Search for the cell housing the specified text and yield its (x, y) center coordinate. 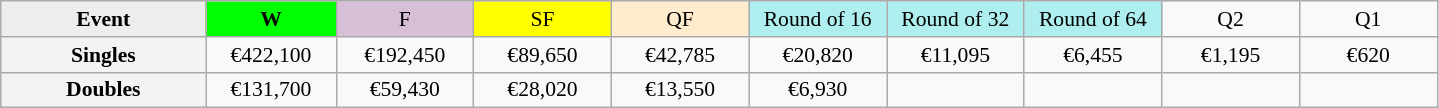
€1,195 (1231, 55)
€11,095 (955, 55)
€89,650 (543, 55)
€42,785 (680, 55)
Round of 16 (818, 19)
€620 (1368, 55)
€59,430 (405, 90)
W (271, 19)
Q2 (1231, 19)
€28,020 (543, 90)
Q1 (1368, 19)
Singles (104, 55)
€20,820 (818, 55)
Round of 64 (1093, 19)
€13,550 (680, 90)
€422,100 (271, 55)
Round of 32 (955, 19)
€192,450 (405, 55)
F (405, 19)
QF (680, 19)
Doubles (104, 90)
Event (104, 19)
SF (543, 19)
€6,930 (818, 90)
€131,700 (271, 90)
€6,455 (1093, 55)
